Determine the (x, y) coordinate at the center of the cell enclosing the given text.  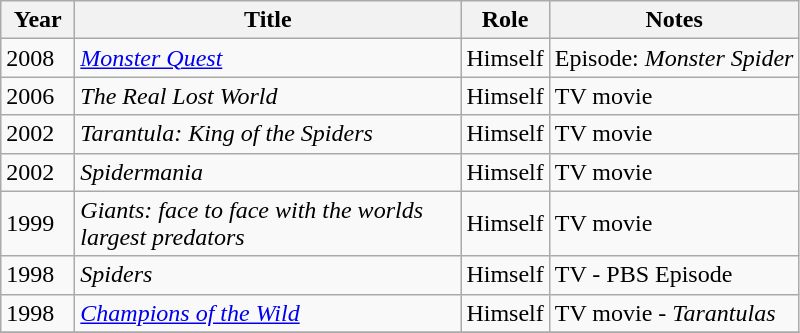
Year (38, 20)
Spidermania (268, 172)
Monster Quest (268, 58)
Role (505, 20)
Champions of the Wild (268, 313)
2006 (38, 96)
1999 (38, 224)
2008 (38, 58)
TV - PBS Episode (674, 275)
The Real Lost World (268, 96)
Title (268, 20)
TV movie - Tarantulas (674, 313)
Episode: Monster Spider (674, 58)
Notes (674, 20)
Giants: face to face with the worlds largest predators (268, 224)
Tarantula: King of the Spiders (268, 134)
Spiders (268, 275)
